Provide the (x, y) coordinate of the cell's center where the given text is located.  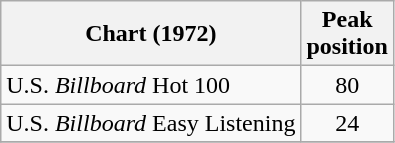
Chart (1972) (151, 34)
U.S. Billboard Hot 100 (151, 85)
U.S. Billboard Easy Listening (151, 123)
Peakposition (347, 34)
24 (347, 123)
80 (347, 85)
